Return the (X, Y) coordinate for the center point of the cell that contains the specified text.  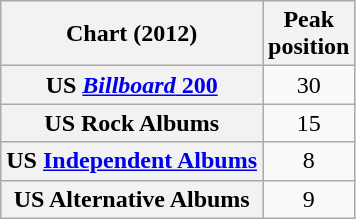
Chart (2012) (132, 34)
Peakposition (309, 34)
9 (309, 199)
8 (309, 161)
30 (309, 85)
US Alternative Albums (132, 199)
US Billboard 200 (132, 85)
US Rock Albums (132, 123)
US Independent Albums (132, 161)
15 (309, 123)
